Determine the [X, Y] coordinate at the center of the cell enclosing the given text.  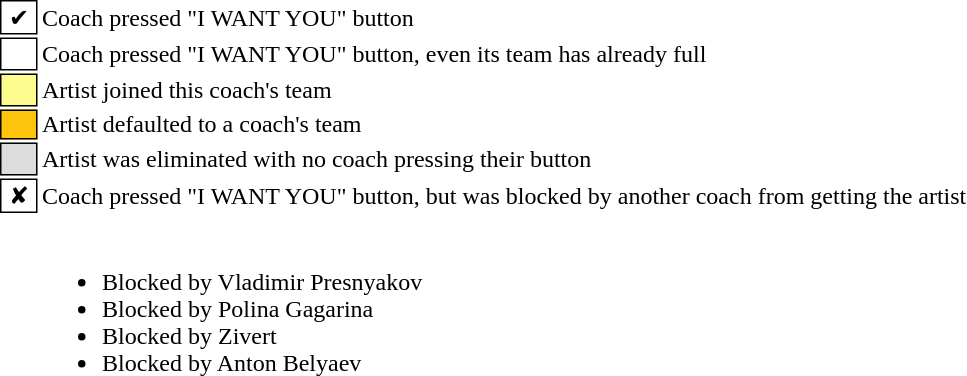
Artist joined this coach's team [504, 90]
Coach pressed "I WANT YOU" button [504, 17]
Artist defaulted to a coach's team [504, 125]
✔ [19, 17]
Coach pressed "I WANT YOU" button, even its team has already full [504, 54]
✘ [19, 195]
Artist was eliminated with no coach pressing their button [504, 158]
Coach pressed "I WANT YOU" button, but was blocked by another coach from getting the artist [504, 195]
